Identify which cell holds the provided text, then report its [X, Y] central coordinate. 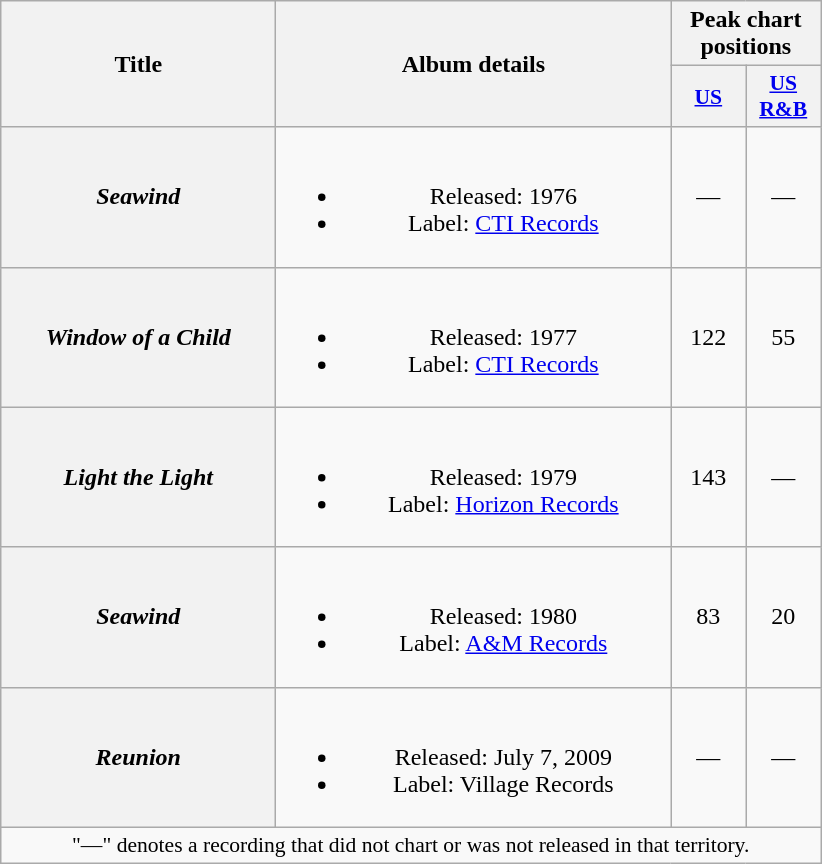
Album details [474, 64]
Window of a Child [138, 337]
55 [784, 337]
Released: 1976Label: CTI Records [474, 197]
Released: 1979Label: Horizon Records [474, 477]
122 [708, 337]
US [708, 96]
Light the Light [138, 477]
Released: 1977Label: CTI Records [474, 337]
US R&B [784, 96]
Peak chart positions [746, 34]
Title [138, 64]
83 [708, 617]
"—" denotes a recording that did not chart or was not released in that territory. [411, 845]
Released: 1980Label: A&M Records [474, 617]
Reunion [138, 757]
20 [784, 617]
143 [708, 477]
Released: July 7, 2009Label: Village Records [474, 757]
